From the cell containing the given text, extract its center point as [x, y] coordinate. 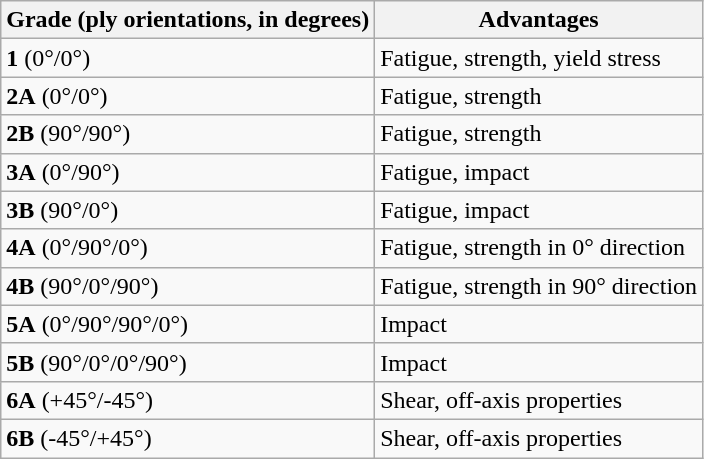
5A (0°/90°/90°/0°) [188, 324]
2B (90°/90°) [188, 134]
Fatigue, strength, yield stress [539, 58]
3A (0°/90°) [188, 172]
6A (+45°/-45°) [188, 400]
2A (0°/0°) [188, 96]
6B (-45°/+45°) [188, 438]
4B (90°/0°/90°) [188, 286]
4A (0°/90°/0°) [188, 248]
Grade (ply orientations, in degrees) [188, 20]
Advantages [539, 20]
3B (90°/0°) [188, 210]
1 (0°/0°) [188, 58]
Fatigue, strength in 0° direction [539, 248]
Fatigue, strength in 90° direction [539, 286]
5B (90°/0°/0°/90°) [188, 362]
